Locate the cell with the specified text and output its (x, y) center coordinate. 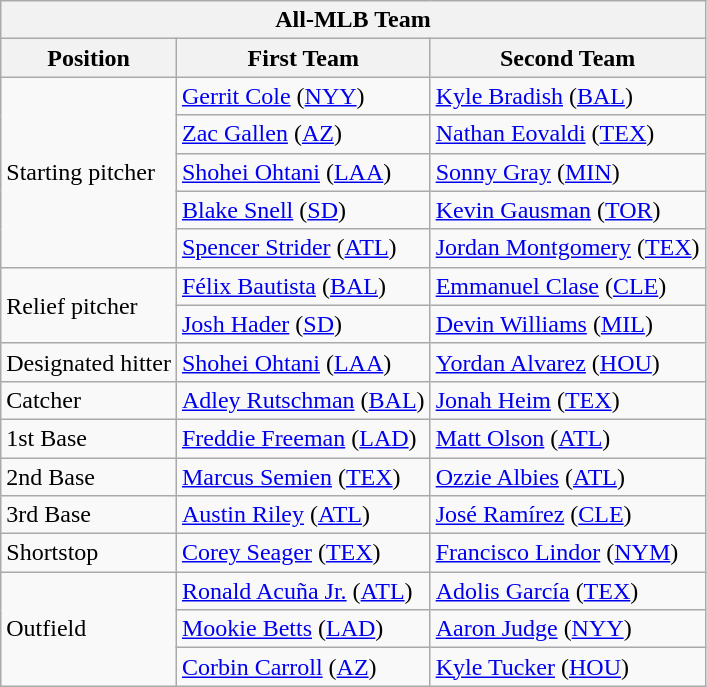
Austin Riley (ATL) (303, 515)
Adley Rutschman (BAL) (303, 400)
Nathan Eovaldi (TEX) (568, 134)
Jordan Montgomery (TEX) (568, 248)
Relief pitcher (89, 305)
Emmanuel Clase (CLE) (568, 286)
Spencer Strider (ATL) (303, 248)
Yordan Alvarez (HOU) (568, 362)
Designated hitter (89, 362)
Kyle Tucker (HOU) (568, 667)
Kevin Gausman (TOR) (568, 210)
Second Team (568, 58)
Catcher (89, 400)
Corbin Carroll (AZ) (303, 667)
3rd Base (89, 515)
Jonah Heim (TEX) (568, 400)
Félix Bautista (BAL) (303, 286)
Josh Hader (SD) (303, 324)
Aaron Judge (NYY) (568, 629)
José Ramírez (CLE) (568, 515)
1st Base (89, 438)
Kyle Bradish (BAL) (568, 96)
Devin Williams (MIL) (568, 324)
Matt Olson (ATL) (568, 438)
Starting pitcher (89, 172)
First Team (303, 58)
Ozzie Albies (ATL) (568, 477)
Blake Snell (SD) (303, 210)
Ronald Acuña Jr. (ATL) (303, 591)
Position (89, 58)
Francisco Lindor (NYM) (568, 553)
Sonny Gray (MIN) (568, 172)
Corey Seager (TEX) (303, 553)
Outfield (89, 629)
Gerrit Cole (NYY) (303, 96)
Mookie Betts (LAD) (303, 629)
Marcus Semien (TEX) (303, 477)
Zac Gallen (AZ) (303, 134)
Adolis García (TEX) (568, 591)
Freddie Freeman (LAD) (303, 438)
Shortstop (89, 553)
All-MLB Team (353, 20)
2nd Base (89, 477)
